Extract the (x, y) coordinate from the center of the cell holding the provided text.  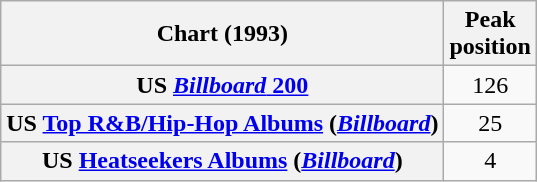
Chart (1993) (222, 34)
US Heatseekers Albums (Billboard) (222, 161)
126 (490, 85)
Peak position (490, 34)
4 (490, 161)
US Billboard 200 (222, 85)
US Top R&B/Hip-Hop Albums (Billboard) (222, 123)
25 (490, 123)
